Search for the cell housing the specified text and yield its [X, Y] center coordinate. 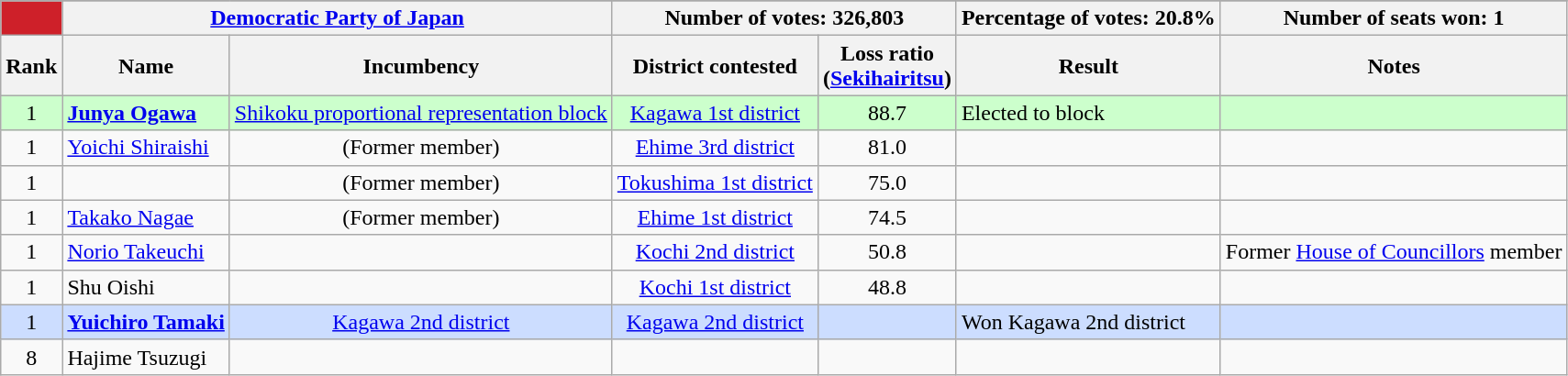
Shikoku proportional representation block [420, 113]
Yuichiro Tamaki [146, 322]
Number of seats won: 1 [1394, 18]
Hajime Tsuzugi [146, 357]
Yoichi Shiraishi [146, 148]
Loss ratio(Sekihairitsu) [886, 66]
Ehime 3rd district [715, 148]
74.5 [886, 217]
50.8 [886, 252]
Tokushima 1st district [715, 182]
Democratic Party of Japan [338, 18]
Elected to block [1088, 113]
Incumbency [420, 66]
Number of votes: 326,803 [784, 18]
Kochi 1st district [715, 287]
Percentage of votes: 20.8% [1088, 18]
Kochi 2nd district [715, 252]
Takako Nagae [146, 217]
District contested [715, 66]
88.7 [886, 113]
81.0 [886, 148]
Junya Ogawa [146, 113]
Norio Takeuchi [146, 252]
Kagawa 1st district [715, 113]
Name [146, 66]
Former House of Councillors member [1394, 252]
Won Kagawa 2nd district [1088, 322]
75.0 [886, 182]
8 [31, 357]
48.8 [886, 287]
Result [1088, 66]
Notes [1394, 66]
Shu Oishi [146, 287]
Ehime 1st district [715, 217]
Rank [31, 66]
